For the text-containing cell, return its midpoint in [X, Y] coordinate format. 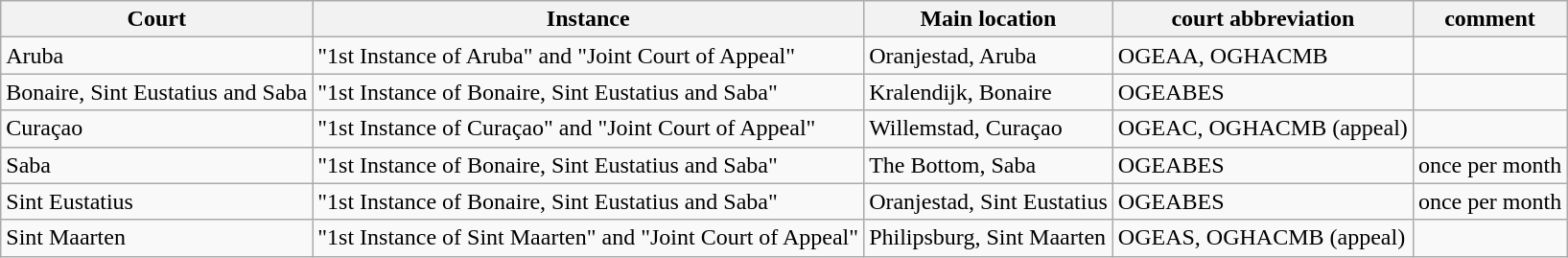
Saba [157, 165]
OGEAS, OGHACMB (appeal) [1262, 238]
"1st Instance of Aruba" and "Joint Court of Appeal" [589, 56]
Oranjestad, Sint Eustatius [989, 201]
Kralendijk, Bonaire [989, 92]
Oranjestad, Aruba [989, 56]
The Bottom, Saba [989, 165]
"1st Instance of Curaçao" and "Joint Court of Appeal" [589, 129]
Instance [589, 19]
Sint Eustatius [157, 201]
Main location [989, 19]
"1st Instance of Sint Maarten" and "Joint Court of Appeal" [589, 238]
Sint Maarten [157, 238]
Court [157, 19]
court abbreviation [1262, 19]
Philipsburg, Sint Maarten [989, 238]
Aruba [157, 56]
OGEAA, OGHACMB [1262, 56]
Bonaire, Sint Eustatius and Saba [157, 92]
Willemstad, Curaçao [989, 129]
OGEAC, OGHACMB (appeal) [1262, 129]
comment [1489, 19]
Curaçao [157, 129]
